Extract the [X, Y] coordinate from the center of the cell holding the provided text.  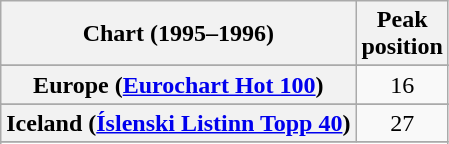
Chart (1995–1996) [178, 34]
Iceland (Íslenski Listinn Topp 40) [178, 123]
Europe (Eurochart Hot 100) [178, 85]
16 [402, 85]
Peakposition [402, 34]
27 [402, 123]
